Scan for the cell matching the given text and deliver its [X, Y] coordinate at center. 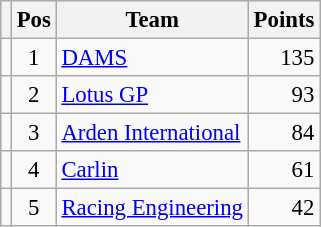
93 [284, 95]
135 [284, 58]
Team [152, 20]
Points [284, 20]
84 [284, 133]
1 [34, 58]
4 [34, 170]
Carlin [152, 170]
DAMS [152, 58]
Arden International [152, 133]
42 [284, 208]
2 [34, 95]
Lotus GP [152, 95]
Racing Engineering [152, 208]
61 [284, 170]
3 [34, 133]
5 [34, 208]
Pos [34, 20]
